Detect which cell encompasses the target text, then output its [X, Y] center coordinate. 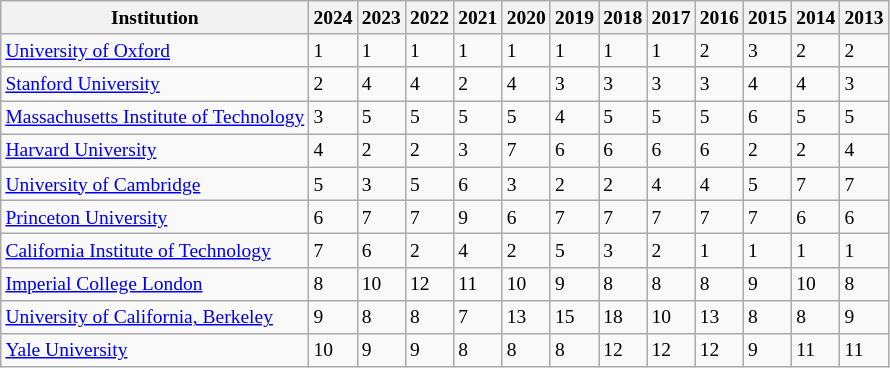
2020 [526, 18]
2023 [381, 18]
2015 [767, 18]
2018 [623, 18]
2019 [574, 18]
Yale University [155, 350]
Princeton University [155, 216]
2024 [333, 18]
Institution [155, 18]
18 [623, 316]
California Institute of Technology [155, 250]
Stanford University [155, 84]
University of Oxford [155, 50]
15 [574, 316]
University of California, Berkeley [155, 316]
2017 [671, 18]
2013 [864, 18]
2016 [719, 18]
Imperial College London [155, 284]
2021 [478, 18]
2022 [429, 18]
Harvard University [155, 150]
Massachusetts Institute of Technology [155, 118]
2014 [816, 18]
University of Cambridge [155, 184]
